Return the [X, Y] coordinate for the center point of the cell that contains the specified text.  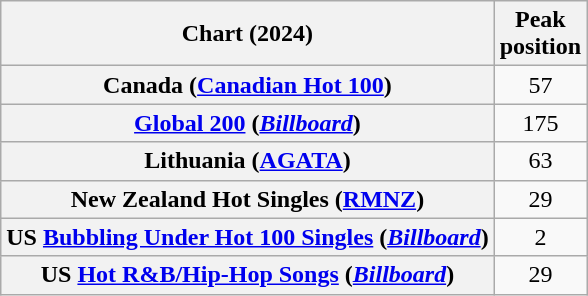
US Bubbling Under Hot 100 Singles (Billboard) [248, 237]
New Zealand Hot Singles (RMNZ) [248, 199]
63 [540, 161]
Chart (2024) [248, 34]
Global 200 (Billboard) [248, 123]
2 [540, 237]
Canada (Canadian Hot 100) [248, 85]
US Hot R&B/Hip-Hop Songs (Billboard) [248, 275]
57 [540, 85]
Lithuania (AGATA) [248, 161]
Peakposition [540, 34]
175 [540, 123]
